Provide the (x, y) coordinate of the cell's center where the given text is located.  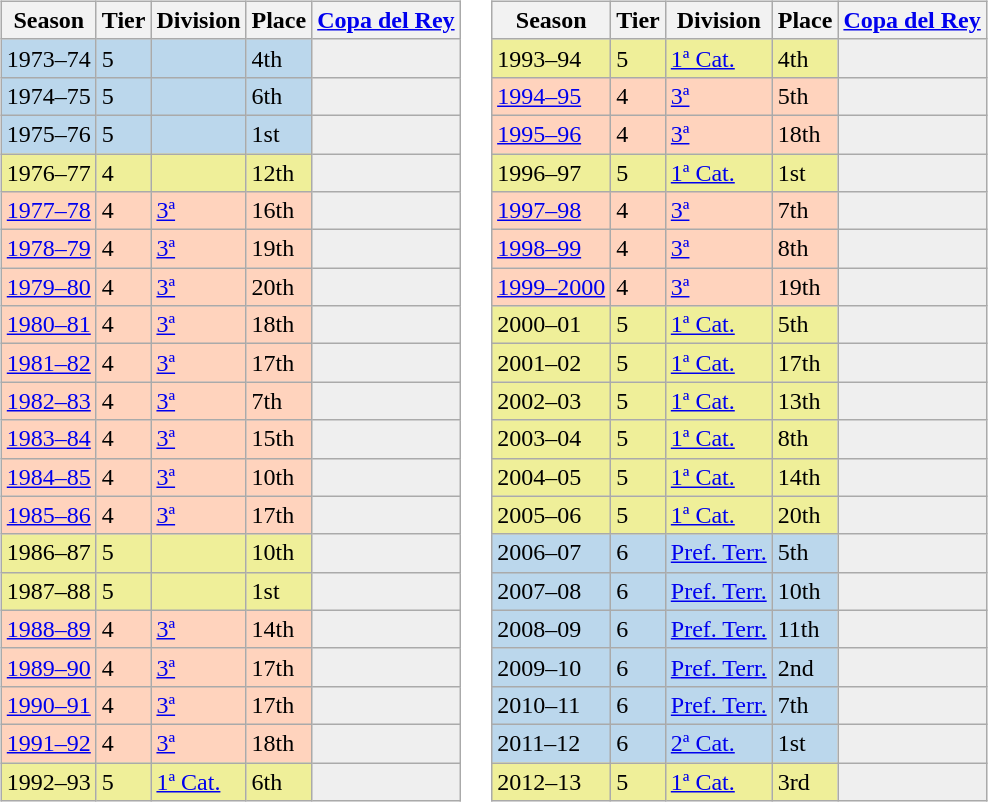
12th (279, 173)
2007–08 (552, 591)
2nd (805, 667)
1991–92 (48, 743)
1976–77 (48, 173)
1981–82 (48, 363)
1990–91 (48, 705)
2009–10 (552, 667)
1992–93 (48, 781)
1985–86 (48, 515)
1999–2000 (552, 287)
1987–88 (48, 591)
2000–01 (552, 325)
2003–04 (552, 439)
1986–87 (48, 553)
1975–76 (48, 134)
1993–94 (552, 58)
1998–99 (552, 249)
2004–05 (552, 477)
13th (805, 401)
11th (805, 629)
2001–02 (552, 363)
1997–98 (552, 211)
1980–81 (48, 325)
2012–13 (552, 781)
1974–75 (48, 96)
1978–79 (48, 249)
3rd (805, 781)
1988–89 (48, 629)
15th (279, 439)
1984–85 (48, 477)
2002–03 (552, 401)
1995–96 (552, 134)
2011–12 (552, 743)
16th (279, 211)
1996–97 (552, 173)
1983–84 (48, 439)
1989–90 (48, 667)
1994–95 (552, 96)
2010–11 (552, 705)
2006–07 (552, 553)
2005–06 (552, 515)
1977–78 (48, 211)
2008–09 (552, 629)
1973–74 (48, 58)
1982–83 (48, 401)
1979–80 (48, 287)
2ª Cat. (718, 743)
